For the text-containing cell, return its midpoint in (x, y) coordinate format. 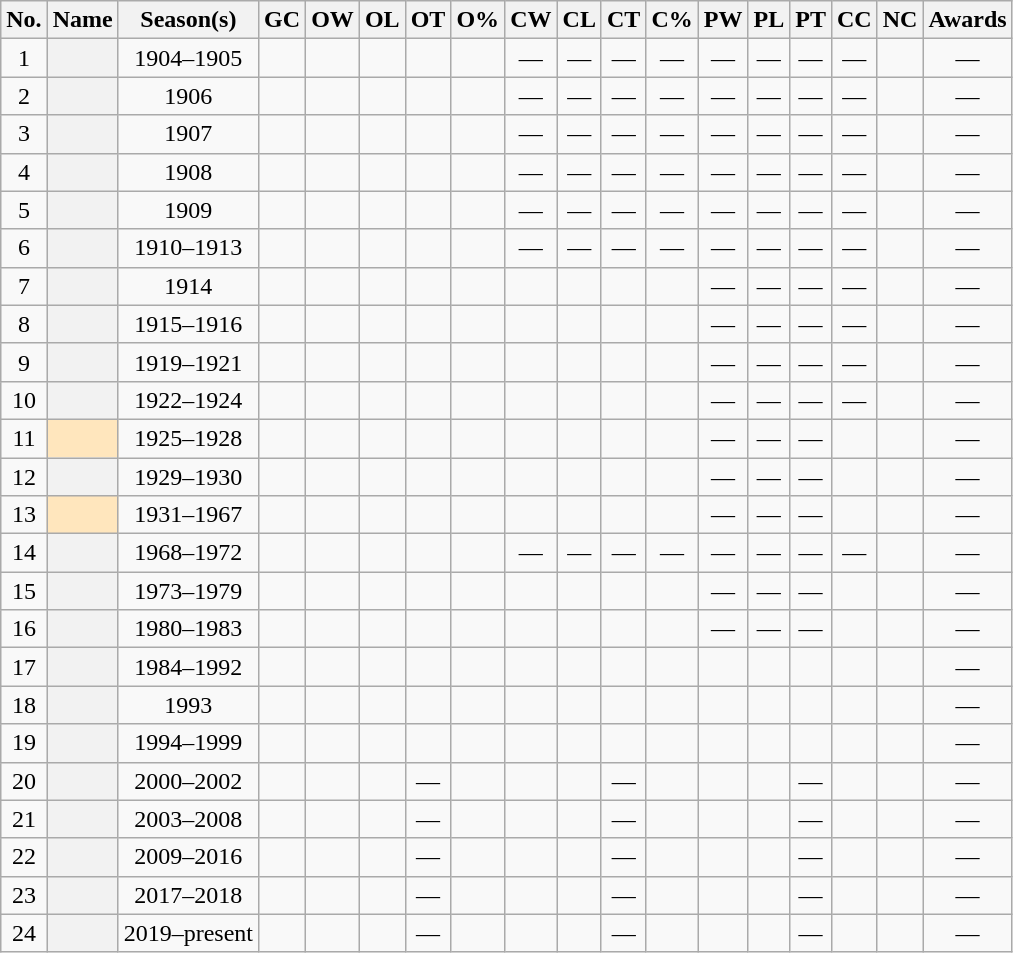
1907 (188, 134)
8 (24, 324)
4 (24, 172)
1914 (188, 286)
OW (333, 20)
1925–1928 (188, 438)
2 (24, 96)
13 (24, 515)
CC (854, 20)
2000–2002 (188, 781)
5 (24, 210)
C% (672, 20)
1968–1972 (188, 553)
NC (900, 20)
1908 (188, 172)
1919–1921 (188, 362)
2003–2008 (188, 819)
2009–2016 (188, 857)
21 (24, 819)
1922–1924 (188, 400)
Awards (968, 20)
1915–1916 (188, 324)
1909 (188, 210)
9 (24, 362)
2017–2018 (188, 895)
CW (531, 20)
1980–1983 (188, 629)
1906 (188, 96)
1994–1999 (188, 743)
1993 (188, 705)
19 (24, 743)
Name (82, 20)
CT (623, 20)
24 (24, 933)
20 (24, 781)
7 (24, 286)
GC (282, 20)
1910–1913 (188, 248)
OT (428, 20)
1984–1992 (188, 667)
PL (769, 20)
O% (478, 20)
2019–present (188, 933)
No. (24, 20)
1904–1905 (188, 58)
16 (24, 629)
10 (24, 400)
17 (24, 667)
PW (723, 20)
15 (24, 591)
23 (24, 895)
18 (24, 705)
12 (24, 477)
1929–1930 (188, 477)
CL (579, 20)
Season(s) (188, 20)
14 (24, 553)
OL (382, 20)
1973–1979 (188, 591)
1931–1967 (188, 515)
11 (24, 438)
6 (24, 248)
1 (24, 58)
PT (811, 20)
22 (24, 857)
3 (24, 134)
